Search for the cell housing the specified text and yield its [X, Y] center coordinate. 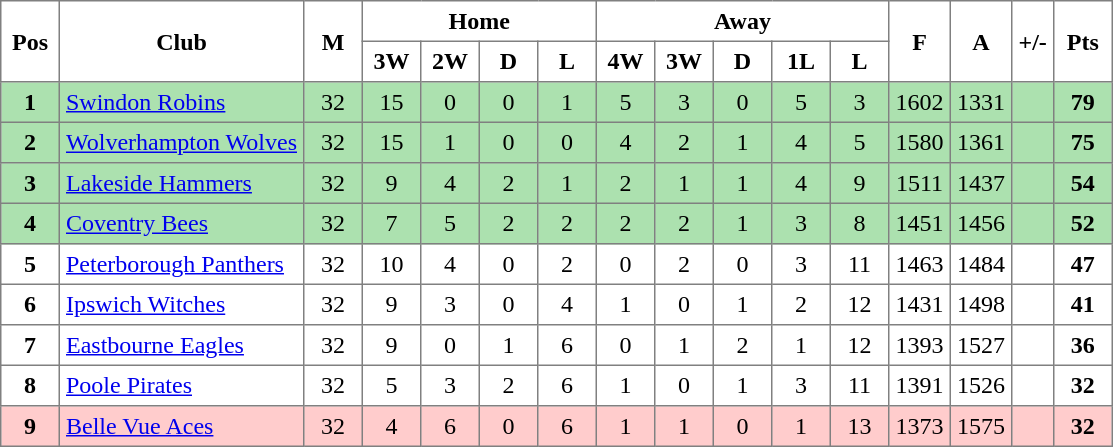
Belle Vue Aces [181, 426]
+/- [1033, 42]
A [981, 42]
F [920, 42]
Away [742, 21]
1580 [920, 142]
52 [1083, 223]
1L [801, 61]
47 [1083, 264]
1527 [981, 345]
1498 [981, 304]
13 [859, 426]
10 [391, 264]
1484 [981, 264]
1456 [981, 223]
Poole Pirates [181, 385]
Pts [1083, 42]
4W [625, 61]
Lakeside Hammers [181, 183]
Eastbourne Eagles [181, 345]
41 [1083, 304]
1361 [981, 142]
1331 [981, 102]
Swindon Robins [181, 102]
Coventry Bees [181, 223]
Pos [30, 42]
Home [479, 21]
Ipswich Witches [181, 304]
1431 [920, 304]
1393 [920, 345]
1437 [981, 183]
1463 [920, 264]
Wolverhampton Wolves [181, 142]
M [333, 42]
2W [450, 61]
1526 [981, 385]
1575 [981, 426]
79 [1083, 102]
1373 [920, 426]
1451 [920, 223]
Peterborough Panthers [181, 264]
75 [1083, 142]
1511 [920, 183]
1602 [920, 102]
Club [181, 42]
1391 [920, 385]
36 [1083, 345]
54 [1083, 183]
